Capture the cell that displays the provided text and extract its (x, y) central coordinate. 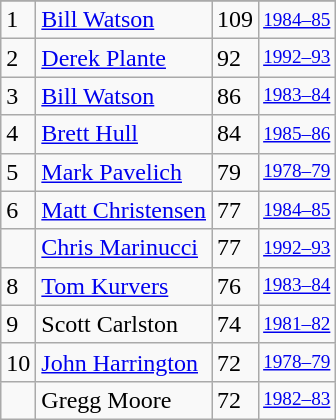
8 (18, 286)
84 (236, 134)
Scott Carlston (124, 324)
John Harrington (124, 362)
6 (18, 210)
1 (18, 20)
5 (18, 172)
10 (18, 362)
92 (236, 58)
86 (236, 96)
79 (236, 172)
2 (18, 58)
1985–86 (297, 134)
1981–82 (297, 324)
Chris Marinucci (124, 248)
Tom Kurvers (124, 286)
Derek Plante (124, 58)
4 (18, 134)
1982–83 (297, 400)
Brett Hull (124, 134)
Mark Pavelich (124, 172)
9 (18, 324)
Matt Christensen (124, 210)
74 (236, 324)
3 (18, 96)
76 (236, 286)
109 (236, 20)
Gregg Moore (124, 400)
